Return the [x, y] coordinate for the center point of the cell that contains the specified text.  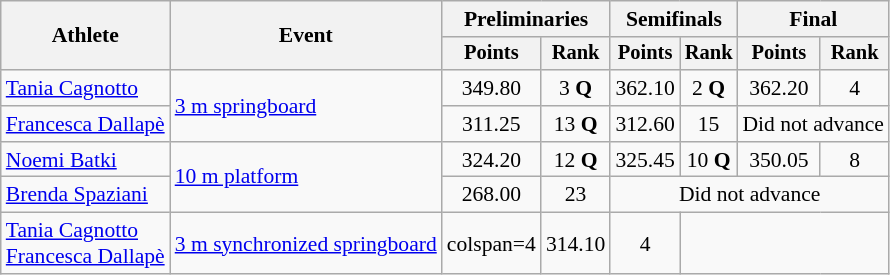
311.25 [492, 124]
13 Q [576, 124]
8 [854, 160]
362.20 [778, 88]
Francesca Dallapè [86, 124]
349.80 [492, 88]
Athlete [86, 36]
Tania CagnottoFrancesca Dallapè [86, 244]
3 Q [576, 88]
Tania Cagnotto [86, 88]
15 [709, 124]
Final [813, 19]
Event [306, 36]
Preliminaries [526, 19]
325.45 [644, 160]
Brenda Spaziani [86, 195]
362.10 [644, 88]
12 Q [576, 160]
23 [576, 195]
314.10 [576, 244]
312.60 [644, 124]
colspan=4 [492, 244]
10 Q [709, 160]
268.00 [492, 195]
2 Q [709, 88]
324.20 [492, 160]
3 m springboard [306, 106]
Noemi Batki [86, 160]
10 m platform [306, 178]
350.05 [778, 160]
Semifinals [674, 19]
3 m synchronized springboard [306, 244]
